Provide the [x, y] coordinate of the cell's center where the given text is located.  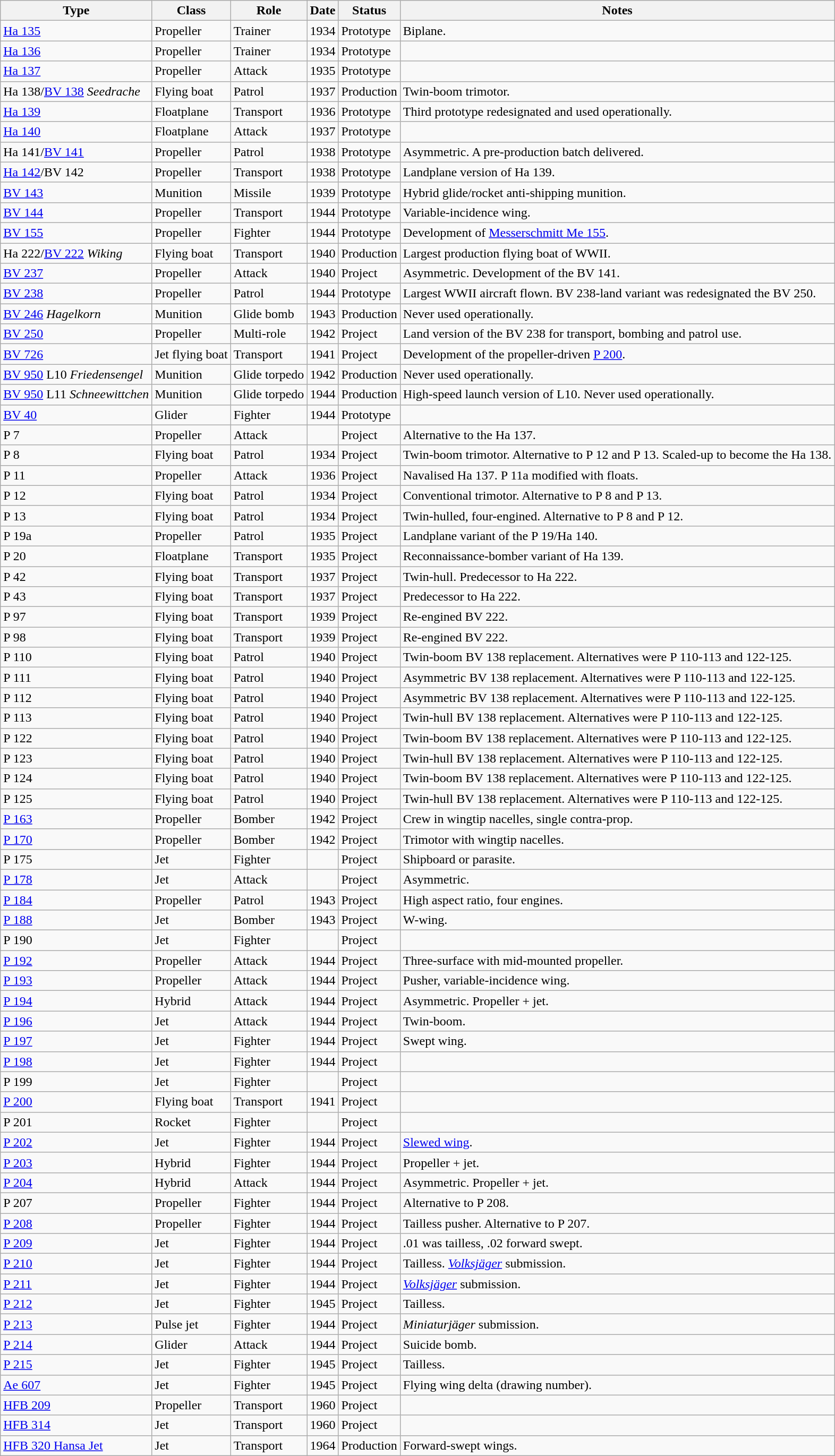
Landplane version of Ha 139. [617, 172]
Land version of the BV 238 for transport, bombing and patrol use. [617, 334]
P 203 [76, 1162]
.01 was tailless, .02 forward swept. [617, 1244]
Status [369, 11]
P 11 [76, 475]
Crew in wingtip nacelles, single contra-prop. [617, 819]
Development of Messerschmitt Me 155. [617, 233]
P 194 [76, 1001]
P 202 [76, 1142]
P 125 [76, 799]
BV 155 [76, 233]
P 111 [76, 678]
BV 950 L10 Friedensengel [76, 374]
P 208 [76, 1223]
Jet flying boat [191, 354]
P 193 [76, 981]
P 213 [76, 1324]
BV 143 [76, 192]
Asymmetric. A pre-production batch delivered. [617, 152]
Conventional trimotor. Alternative to P 8 and P 13. [617, 495]
Volksjäger submission. [617, 1284]
Forward-swept wings. [617, 1445]
BV 950 L11 Schneewittchen [76, 395]
P 112 [76, 698]
Ha 141/BV 141 [76, 152]
Type [76, 11]
P 98 [76, 637]
Rocket [191, 1122]
P 13 [76, 516]
Twin-hull. Predecessor to Ha 222. [617, 576]
Ha 139 [76, 112]
BV 40 [76, 415]
Multi-role [269, 334]
P 175 [76, 859]
Role [269, 11]
P 201 [76, 1122]
Propeller + jet. [617, 1162]
Ha 138/BV 138 Seedrache [76, 91]
P 198 [76, 1061]
P 113 [76, 718]
Landplane variant of the P 19/Ha 140. [617, 536]
Ha 135 [76, 31]
Largest WWII aircraft flown. BV 238-land variant was redesignated the BV 250. [617, 294]
Third prototype redesignated and used operationally. [617, 112]
P 122 [76, 738]
Trimotor with wingtip nacelles. [617, 839]
Date [323, 11]
Class [191, 11]
P 124 [76, 778]
Alternative to P 208. [617, 1203]
Shipboard or parasite. [617, 859]
P 215 [76, 1365]
HFB 320 Hansa Jet [76, 1445]
Navalised Ha 137. P 11a modified with floats. [617, 475]
Twin-boom trimotor. [617, 91]
P 204 [76, 1183]
P 214 [76, 1344]
Pulse jet [191, 1324]
Hybrid glide/rocket anti-shipping munition. [617, 192]
Asymmetric. [617, 879]
HFB 209 [76, 1405]
Biplane. [617, 31]
P 8 [76, 455]
Three-surface with mid-mounted propeller. [617, 961]
P 192 [76, 961]
P 184 [76, 900]
P 20 [76, 556]
Twin-boom trimotor. Alternative to P 12 and P 13. Scaled-up to become the Ha 138. [617, 455]
P 110 [76, 657]
P 43 [76, 597]
Tailless pusher. Alternative to P 207. [617, 1223]
P 209 [76, 1244]
P 170 [76, 839]
BV 237 [76, 273]
BV 246 Hagelkorn [76, 314]
P 207 [76, 1203]
Ha 136 [76, 51]
Twin-hulled, four-engined. Alternative to P 8 and P 12. [617, 516]
Alternative to the Ha 137. [617, 435]
Asymmetric. Development of the BV 141. [617, 273]
P 12 [76, 495]
P 163 [76, 819]
P 197 [76, 1041]
P 210 [76, 1264]
High-speed launch version of L10. Never used operationally. [617, 395]
Notes [617, 11]
HFB 314 [76, 1425]
P 212 [76, 1304]
BV 144 [76, 212]
Suicide bomb. [617, 1344]
P 19a [76, 536]
Ha 222/BV 222 Wiking [76, 253]
Twin-boom. [617, 1021]
P 199 [76, 1082]
Reconnaissance-bomber variant of Ha 139. [617, 556]
Ae 607 [76, 1385]
P 211 [76, 1284]
Predecessor to Ha 222. [617, 597]
Flying wing delta (drawing number). [617, 1385]
P 196 [76, 1021]
P 7 [76, 435]
Tailless. Volksjäger submission. [617, 1264]
P 190 [76, 940]
BV 726 [76, 354]
Ha 142/BV 142 [76, 172]
P 200 [76, 1102]
Variable-incidence wing. [617, 212]
High aspect ratio, four engines. [617, 900]
P 97 [76, 617]
BV 238 [76, 294]
Ha 140 [76, 132]
Glide bomb [269, 314]
Largest production flying boat of WWII. [617, 253]
Development of the propeller-driven P 200. [617, 354]
P 123 [76, 758]
1964 [323, 1445]
Swept wing. [617, 1041]
Slewed wing. [617, 1142]
Pusher, variable-incidence wing. [617, 981]
P 178 [76, 879]
Missile [269, 192]
Miniaturjäger submission. [617, 1324]
P 188 [76, 920]
P 42 [76, 576]
Ha 137 [76, 71]
BV 250 [76, 334]
W-wing. [617, 920]
